Determine the [X, Y] coordinate at the center of the cell enclosing the given text.  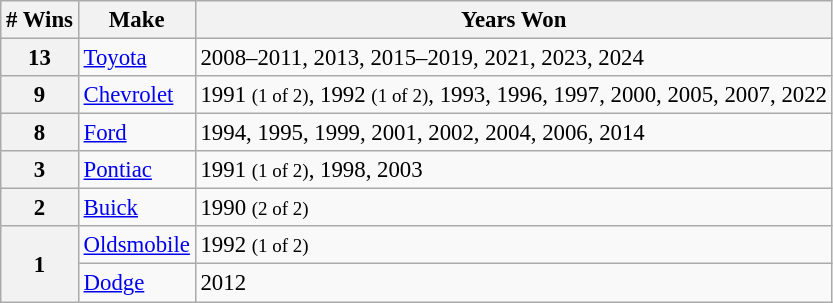
Years Won [514, 20]
Ford [136, 133]
1990 (2 of 2) [514, 208]
1991 (1 of 2), 1992 (1 of 2), 1993, 1996, 1997, 2000, 2005, 2007, 2022 [514, 95]
1 [40, 264]
Make [136, 20]
1994, 1995, 1999, 2001, 2002, 2004, 2006, 2014 [514, 133]
Dodge [136, 283]
Oldsmobile [136, 245]
Pontiac [136, 170]
2012 [514, 283]
2008–2011, 2013, 2015–2019, 2021, 2023, 2024 [514, 58]
13 [40, 58]
Buick [136, 208]
8 [40, 133]
Chevrolet [136, 95]
1992 (1 of 2) [514, 245]
1991 (1 of 2), 1998, 2003 [514, 170]
Toyota [136, 58]
2 [40, 208]
9 [40, 95]
3 [40, 170]
# Wins [40, 20]
